Find where the given text appears and provide that cell's center as [X, Y] coordinate. 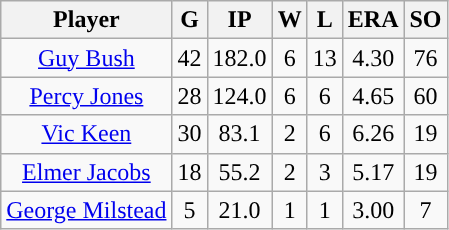
SO [426, 20]
30 [190, 134]
55.2 [240, 172]
182.0 [240, 58]
76 [426, 58]
Elmer Jacobs [86, 172]
IP [240, 20]
W [290, 20]
ERA [373, 20]
G [190, 20]
6.26 [373, 134]
5 [190, 210]
Guy Bush [86, 58]
4.30 [373, 58]
4.65 [373, 96]
Player [86, 20]
124.0 [240, 96]
21.0 [240, 210]
7 [426, 210]
60 [426, 96]
28 [190, 96]
3.00 [373, 210]
42 [190, 58]
Percy Jones [86, 96]
3 [324, 172]
L [324, 20]
Vic Keen [86, 134]
18 [190, 172]
83.1 [240, 134]
George Milstead [86, 210]
5.17 [373, 172]
13 [324, 58]
